For the text-containing cell, return its midpoint in (X, Y) coordinate format. 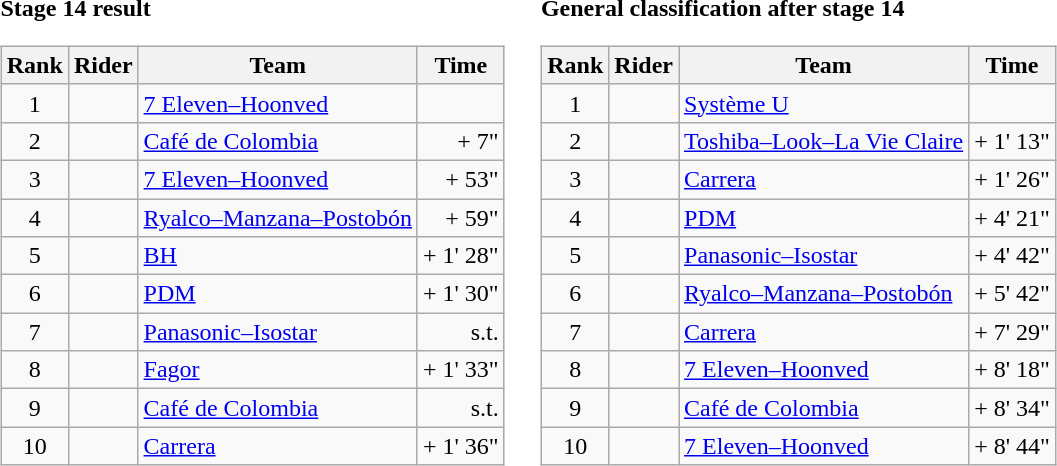
+ 7' 29" (1012, 332)
Fagor (278, 370)
+ 1' 33" (460, 370)
+ 59" (460, 217)
BH (278, 256)
+ 7" (460, 141)
+ 8' 44" (1012, 446)
+ 1' 28" (460, 256)
+ 8' 34" (1012, 408)
Système U (824, 103)
+ 1' 13" (1012, 141)
+ 1' 26" (1012, 179)
+ 1' 30" (460, 294)
+ 4' 21" (1012, 217)
+ 1' 36" (460, 446)
Toshiba–Look–La Vie Claire (824, 141)
+ 4' 42" (1012, 256)
+ 8' 18" (1012, 370)
+ 5' 42" (1012, 294)
+ 53" (460, 179)
